From the cell containing the given text, extract its center point as (X, Y) coordinate. 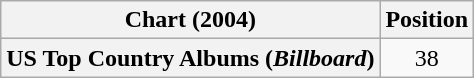
US Top Country Albums (Billboard) (190, 58)
Chart (2004) (190, 20)
Position (427, 20)
38 (427, 58)
